Return the [X, Y] coordinate for the center point of the cell that contains the specified text.  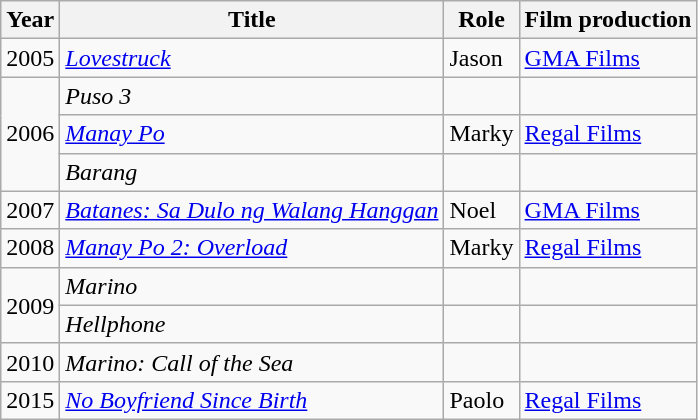
Year [30, 20]
2009 [30, 305]
Role [482, 20]
Jason [482, 58]
2015 [30, 400]
Lovestruck [252, 58]
2005 [30, 58]
Hellphone [252, 324]
Marino [252, 286]
Paolo [482, 400]
Puso 3 [252, 96]
2008 [30, 248]
No Boyfriend Since Birth [252, 400]
Barang [252, 172]
Batanes: Sa Dulo ng Walang Hanggan [252, 210]
Manay Po [252, 134]
2007 [30, 210]
Noel [482, 210]
2006 [30, 134]
Manay Po 2: Overload [252, 248]
2010 [30, 362]
Film production [608, 20]
Title [252, 20]
Marino: Call of the Sea [252, 362]
